Extract the [X, Y] coordinate from the center of the cell holding the provided text.  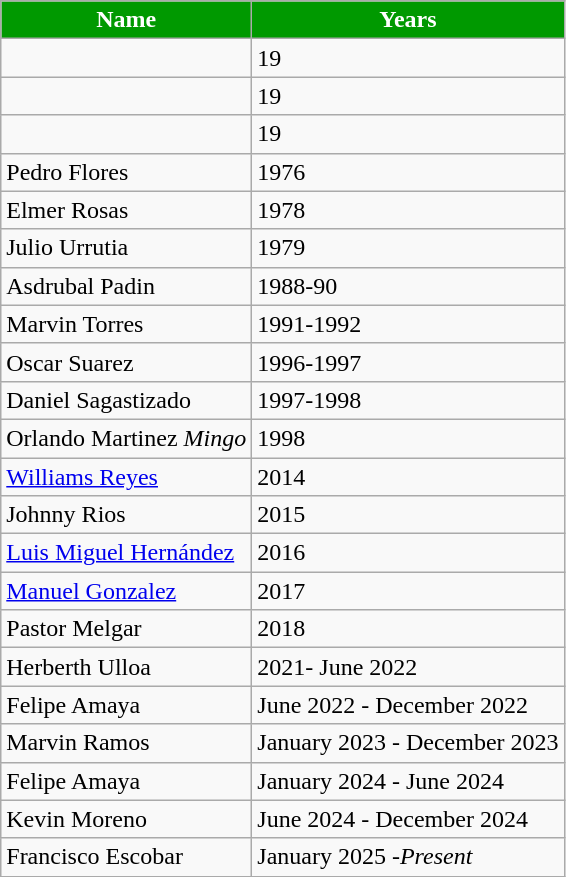
January 2024 - June 2024 [408, 781]
2017 [408, 591]
Julio Urrutia [126, 248]
Daniel Sagastizado [126, 400]
Asdrubal Padin [126, 286]
1988-90 [408, 286]
1998 [408, 438]
Herberth Ulloa [126, 667]
Pedro Flores [126, 172]
1996-1997 [408, 362]
Williams Reyes [126, 477]
Johnny Rios [126, 515]
Elmer Rosas [126, 210]
Kevin Moreno [126, 819]
Orlando Martinez Mingo [126, 438]
2018 [408, 629]
1976 [408, 172]
1991-1992 [408, 324]
Pastor Melgar [126, 629]
Luis Miguel Hernández [126, 553]
2016 [408, 553]
2021- June 2022 [408, 667]
January 2023 - December 2023 [408, 743]
Oscar Suarez [126, 362]
Manuel Gonzalez [126, 591]
Francisco Escobar [126, 857]
Years [408, 20]
2015 [408, 515]
June 2022 - December 2022 [408, 705]
1997-1998 [408, 400]
1979 [408, 248]
Name [126, 20]
2014 [408, 477]
Marvin Torres [126, 324]
Marvin Ramos [126, 743]
June 2024 - December 2024 [408, 819]
January 2025 -Present [408, 857]
1978 [408, 210]
